Capture the cell that displays the provided text and extract its (x, y) central coordinate. 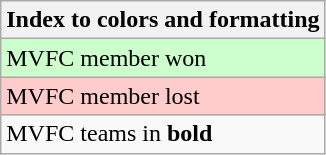
Index to colors and formatting (163, 20)
MVFC member won (163, 58)
MVFC member lost (163, 96)
MVFC teams in bold (163, 134)
